Identify which cell holds the provided text, then report its [X, Y] central coordinate. 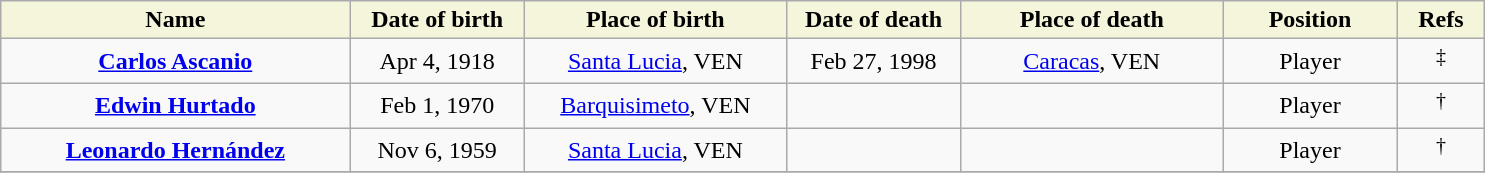
Carlos Ascanio [176, 62]
Caracas, VEN [1092, 62]
Leonardo Hernández [176, 150]
Edwin Hurtado [176, 106]
Date of birth [438, 20]
Barquisimeto, VEN [655, 106]
Place of death [1092, 20]
Position [1310, 20]
‡ [1440, 62]
Place of birth [655, 20]
Nov 6, 1959 [438, 150]
Feb 27, 1998 [874, 62]
Date of death [874, 20]
Name [176, 20]
Refs [1440, 20]
Apr 4, 1918 [438, 62]
Feb 1, 1970 [438, 106]
